Capture the cell that displays the provided text and extract its [X, Y] central coordinate. 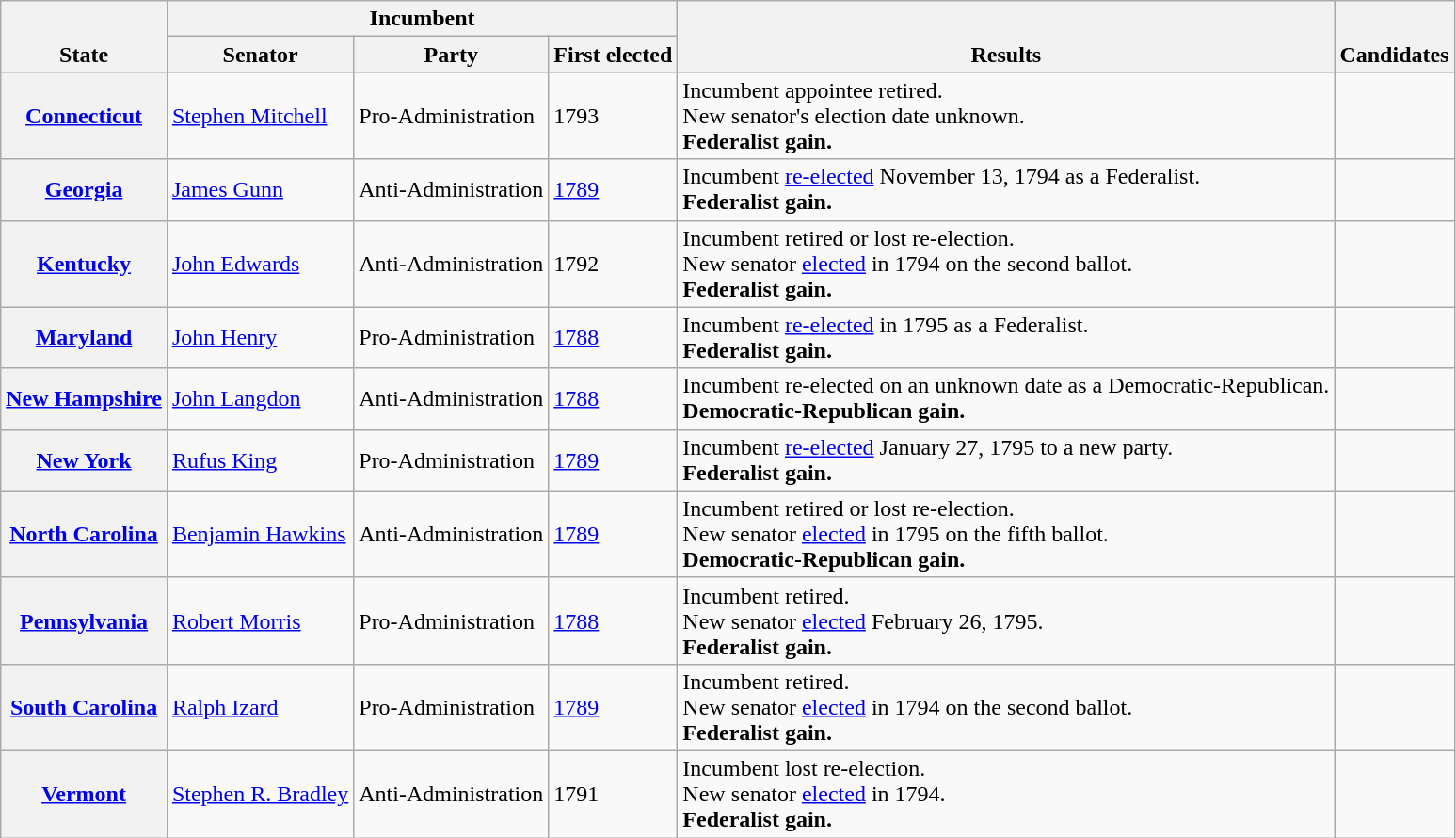
First elected [614, 55]
James Gunn [260, 190]
Incumbent retired.New senator elected in 1794 on the second ballot.Federalist gain. [1006, 707]
Incumbent re-elected November 13, 1794 as a Federalist.Federalist gain. [1006, 190]
Incumbent retired or lost re-election.New senator elected in 1795 on the fifth ballot.Democratic-Republican gain. [1006, 534]
Incumbent [422, 19]
Benjamin Hawkins [260, 534]
North Carolina [85, 534]
Incumbent re-elected January 27, 1795 to a new party.Federalist gain. [1006, 459]
Incumbent re-elected on an unknown date as a Democratic-Republican.Democratic-Republican gain. [1006, 399]
Maryland [85, 337]
Vermont [85, 794]
Senator [260, 55]
Kentucky [85, 264]
New Hampshire [85, 399]
1792 [614, 264]
State [85, 37]
Candidates [1395, 37]
Incumbent appointee retired.New senator's election date unknown.Federalist gain. [1006, 116]
Stephen Mitchell [260, 116]
Stephen R. Bradley [260, 794]
Incumbent retired.New senator elected February 26, 1795.Federalist gain. [1006, 620]
Ralph Izard [260, 707]
Pennsylvania [85, 620]
1793 [614, 116]
Incumbent re-elected in 1795 as a Federalist.Federalist gain. [1006, 337]
South Carolina [85, 707]
1791 [614, 794]
Party [452, 55]
Results [1006, 37]
Incumbent lost re-election.New senator elected in 1794.Federalist gain. [1006, 794]
Connecticut [85, 116]
Georgia [85, 190]
Rufus King [260, 459]
Incumbent retired or lost re-election.New senator elected in 1794 on the second ballot.Federalist gain. [1006, 264]
John Edwards [260, 264]
Robert Morris [260, 620]
New York [85, 459]
John Langdon [260, 399]
John Henry [260, 337]
